Return the (x, y) coordinate for the center point of the cell that contains the specified text.  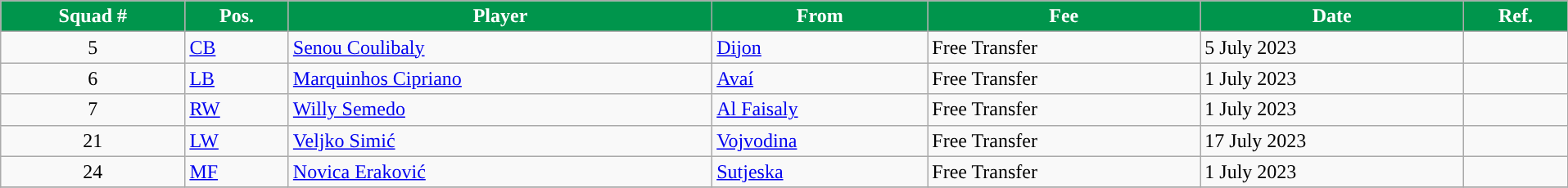
MF (237, 172)
Willy Semedo (499, 110)
Dijon (820, 47)
24 (93, 172)
Squad # (93, 16)
Date (1332, 16)
Veljko Simić (499, 141)
Avaí (820, 78)
17 July 2023 (1332, 141)
Novica Eraković (499, 172)
Pos. (237, 16)
From (820, 16)
Ref. (1516, 16)
Player (499, 16)
LW (237, 141)
CB (237, 47)
5 (93, 47)
Al Faisaly (820, 110)
5 July 2023 (1332, 47)
Vojvodina (820, 141)
Senou Coulibaly (499, 47)
7 (93, 110)
RW (237, 110)
Sutjeska (820, 172)
Marquinhos Cipriano (499, 78)
21 (93, 141)
6 (93, 78)
LB (237, 78)
Fee (1064, 16)
